For the text-containing cell, return its midpoint in [X, Y] coordinate format. 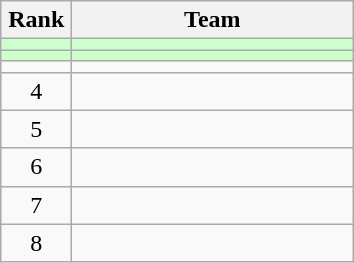
5 [36, 129]
4 [36, 91]
7 [36, 205]
6 [36, 167]
8 [36, 243]
Rank [36, 20]
Team [212, 20]
